Search for the cell housing the specified text and yield its (x, y) center coordinate. 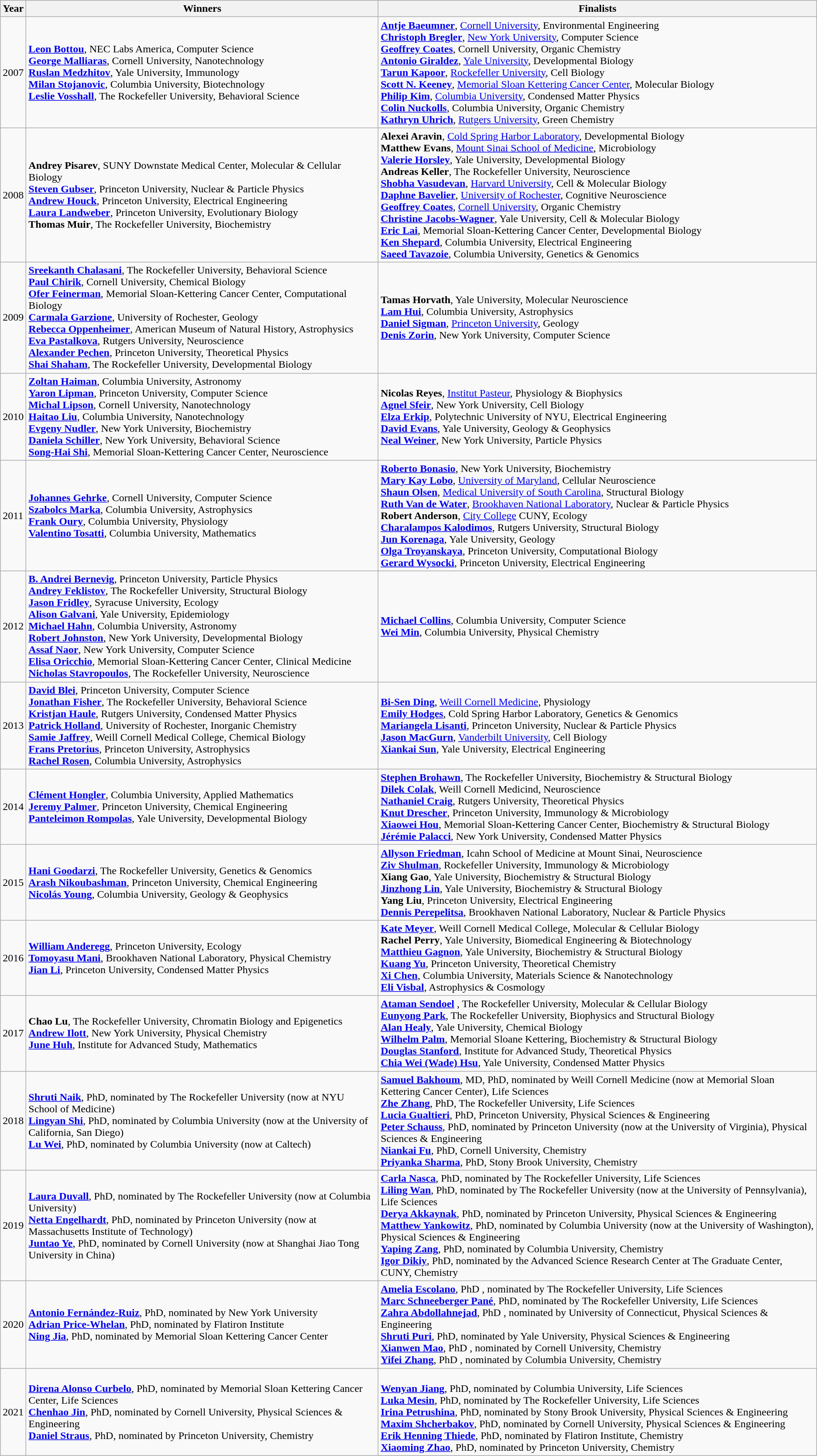
2013 (13, 725)
2007 (13, 72)
2020 (13, 1325)
2018 (13, 1121)
Finalists (598, 9)
2019 (13, 1226)
Winners (203, 9)
2009 (13, 318)
2016 (13, 958)
Michael Collins, Columbia University, Computer ScienceWei Min, Columbia University, Physical Chemistry (598, 626)
2017 (13, 1033)
2008 (13, 195)
2011 (13, 516)
2012 (13, 626)
2015 (13, 882)
Year (13, 9)
2010 (13, 417)
2014 (13, 807)
2021 (13, 1412)
